Detect which cell encompasses the target text, then output its [x, y] center coordinate. 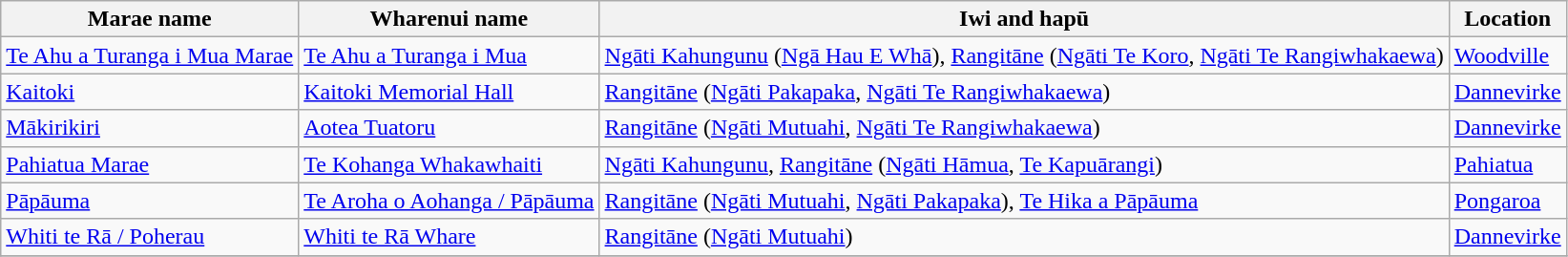
Marae name [150, 19]
Te Ahu a Turanga i Mua [449, 55]
Rangitāne (Ngāti Mutuahi) [1024, 237]
Mākirikiri [150, 128]
Wharenui name [449, 19]
Location [1508, 19]
Rangitāne (Ngāti Mutuahi, Ngāti Te Rangiwhakaewa) [1024, 128]
Te Aroha o Aohanga / Pāpāuma [449, 201]
Pongaroa [1508, 201]
Whiti te Rā / Poherau [150, 237]
Kaitoki [150, 92]
Whiti te Rā Whare [449, 237]
Pahiatua Marae [150, 164]
Rangitāne (Ngāti Pakapaka, Ngāti Te Rangiwhakaewa) [1024, 92]
Pāpāuma [150, 201]
Rangitāne (Ngāti Mutuahi, Ngāti Pakapaka), Te Hika a Pāpāuma [1024, 201]
Woodville [1508, 55]
Te Kohanga Whakawhaiti [449, 164]
Te Ahu a Turanga i Mua Marae [150, 55]
Ngāti Kahungunu (Ngā Hau E Whā), Rangitāne (Ngāti Te Koro, Ngāti Te Rangiwhakaewa) [1024, 55]
Pahiatua [1508, 164]
Iwi and hapū [1024, 19]
Ngāti Kahungunu, Rangitāne (Ngāti Hāmua, Te Kapuārangi) [1024, 164]
Aotea Tuatoru [449, 128]
Kaitoki Memorial Hall [449, 92]
